From the cell containing the given text, extract its center point as (x, y) coordinate. 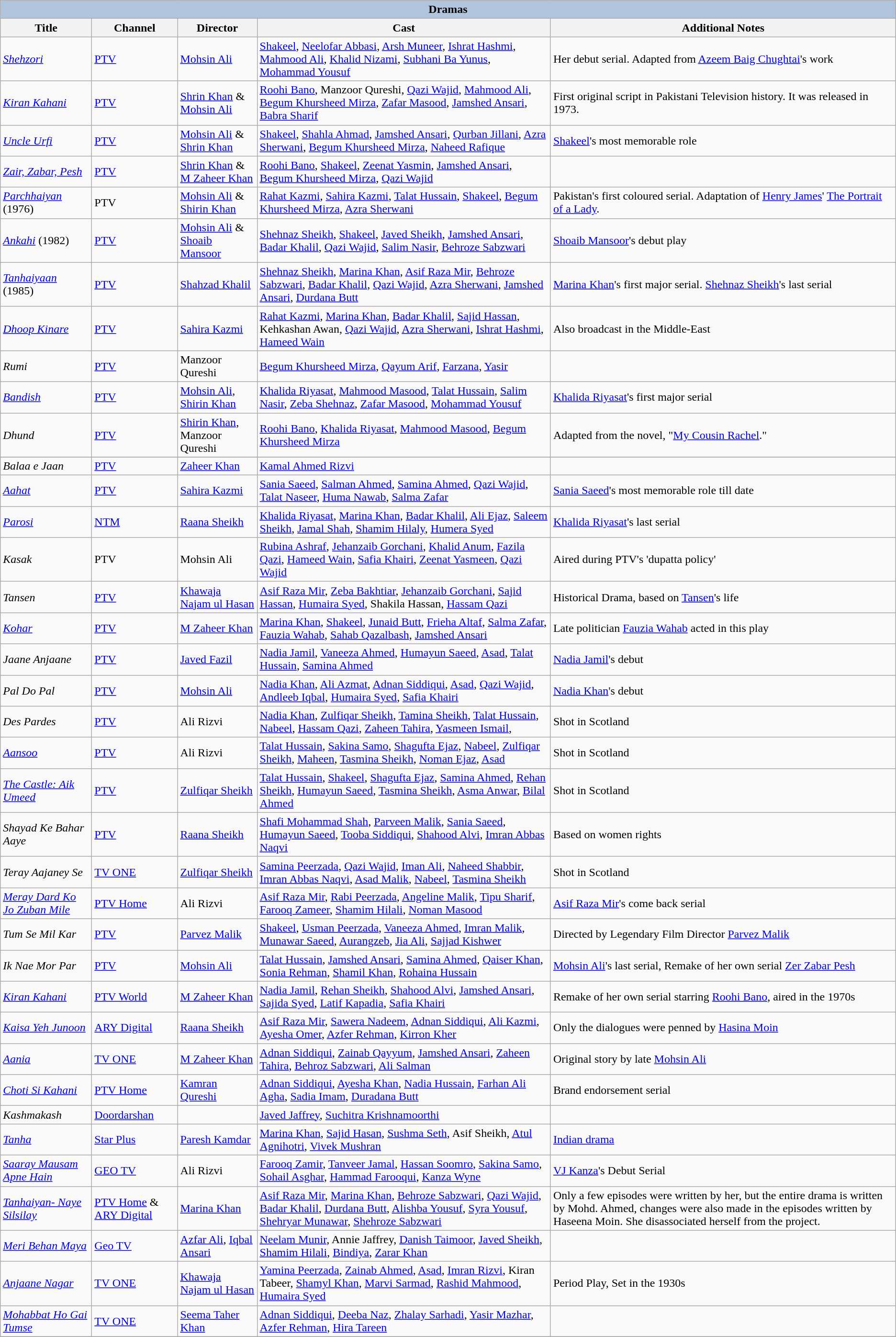
Shehnaz Sheikh, Shakeel, Javed Sheikh, Jamshed Ansari, Badar Khalil, Qazi Wajid, Salim Nasir, Behroze Sabzwari (404, 240)
Shehzori (46, 59)
First original script in Pakistani Television history. It was released in 1973. (723, 103)
Tum Se Mil Kar (46, 934)
Doordarshan (135, 1115)
Anjaane Nagar (46, 1283)
Brand endorsement serial (723, 1090)
Shrin Khan & Mohsin Ali (217, 103)
Shrin Khan & M Zaheer Khan (217, 171)
Kashmakash (46, 1115)
Her debut serial. Adapted from Azeem Baig Chughtai's work (723, 59)
Asif Raza Mir's come back serial (723, 903)
Nadia Khan, Ali Azmat, Adnan Siddiqui, Asad, Qazi Wajid, Andleeb Iqbal, Humaira Syed, Safia Khairi (404, 690)
Khalida Riyasat's last serial (723, 522)
Pal Do Pal (46, 690)
Marina Khan (217, 1208)
Shakeel, Usman Peerzada, Vaneeza Ahmed, Imran Malik, Munawar Saeed, Aurangzeb, Jia Ali, Sajjad Kishwer (404, 934)
Mohsin Ali's last serial, Remake of her own serial Zer Zabar Pesh (723, 965)
Shahzad Khalil (217, 284)
Asif Raza Mir, Zeba Bakhtiar, Jehanzaib Gorchani, Sajid Hassan, Humaira Syed, Shakila Hassan, Hassam Qazi (404, 597)
Bandish (46, 397)
Zair, Zabar, Pesh (46, 171)
Seema Taher Khan (217, 1321)
Asif Raza Mir, Rabi Peerzada, Angeline Malik, Tipu Sharif, Farooq Zameer, Shamim Hilali, Noman Masood (404, 903)
Indian drama (723, 1139)
Shayad Ke Bahar Aaye (46, 834)
Pakistan's first coloured serial. Adaptation of Henry James' The Portrait of a Lady. (723, 203)
Channel (135, 28)
Star Plus (135, 1139)
Kamran Qureshi (217, 1090)
Asif Raza Mir, Sawera Nadeem, Adnan Siddiqui, Ali Kazmi, Ayesha Omer, Azfer Rehman, Kirron Kher (404, 1028)
Mohsin Ali & Shirin Khan (217, 203)
Des Pardes (46, 722)
Dhund (46, 435)
Adnan Siddiqui, Ayesha Khan, Nadia Hussain, Farhan Ali Agha, Sadia Imam, Duradana Butt (404, 1090)
Teray Aajaney Se (46, 872)
Paresh Kamdar (217, 1139)
Cast (404, 28)
ARY Digital (135, 1028)
Khalida Riyasat, Mahmood Masood, Talat Hussain, Salim Nasir, Zeba Shehnaz, Zafar Masood, Mohammad Yousuf (404, 397)
Director (217, 28)
Aansoo (46, 753)
Shehnaz Sheikh, Marina Khan, Asif Raza Mir, Behroze Sabzwari, Badar Khalil, Qazi Wajid, Azra Sherwani, Jamshed Ansari, Durdana Butt (404, 284)
Roohi Bano, Shakeel, Zeenat Yasmin, Jamshed Ansari, Begum Khursheed Mirza, Qazi Wajid (404, 171)
Saaray Mausam Apne Hain (46, 1171)
Nadia Khan's debut (723, 690)
Shakeel, Shahla Ahmad, Jamshed Ansari, Qurban Jillani, Azra Sherwani, Begum Khursheed Mirza, Naheed Rafique (404, 141)
Rahat Kazmi, Marina Khan, Badar Khalil, Sajid Hassan, Kehkashan Awan, Qazi Wajid, Azra Sherwani, Ishrat Hashmi, Hameed Wain (404, 328)
Additional Notes (723, 28)
Shakeel, Neelofar Abbasi, Arsh Muneer, Ishrat Hashmi, Mahmood Ali, Khalid Nizami, Subhani Ba Yunus, Mohammad Yousuf (404, 59)
Mohsin Ali & Shrin Khan (217, 141)
Remake of her own serial starring Roohi Bano, aired in the 1970s (723, 997)
Adapted from the novel, "My Cousin Rachel." (723, 435)
Historical Drama, based on Tansen's life (723, 597)
Sania Saeed's most memorable role till date (723, 491)
Shakeel's most memorable role (723, 141)
Marina Khan, Sajid Hasan, Sushma Seth, Asif Sheikh, Atul Agnihotri, Vivek Mushran (404, 1139)
Shirin Khan, Manzoor Qureshi (217, 435)
Javed Fazil (217, 660)
Azfar Ali, Iqbal Ansari (217, 1246)
Tansen (46, 597)
Parvez Malik (217, 934)
Kaisa Yeh Junoon (46, 1028)
Dhoop Kinare (46, 328)
Talat Hussain, Sakina Samo, Shagufta Ejaz, Nabeel, Zulfiqar Sheikh, Maheen, Tasmina Sheikh, Noman Ejaz, Asad (404, 753)
NTM (135, 522)
Aahat (46, 491)
Marina Khan's first major serial. Shehnaz Sheikh's last serial (723, 284)
Talat Hussain, Shakeel, Shagufta Ejaz, Samina Ahmed, Rehan Sheikh, Humayun Saeed, Tasmina Sheikh, Asma Anwar, Bilal Ahmed (404, 790)
Balaa e Jaan (46, 466)
Roohi Bano, Manzoor Qureshi, Qazi Wajid, Mahmood Ali, Begum Khursheed Mirza, Zafar Masood, Jamshed Ansari, Babra Sharif (404, 103)
Uncle Urfi (46, 141)
Samina Peerzada, Qazi Wajid, Iman Ali, Naheed Shabbir, Imran Abbas Naqvi, Asad Malik, Nabeel, Tasmina Sheikh (404, 872)
Adnan Siddiqui, Deeba Naz, Zhalay Sarhadi, Yasir Mazhar, Azfer Rehman, Hira Tareen (404, 1321)
Tanha (46, 1139)
Begum Khursheed Mirza, Qayum Arif, Farzana, Yasir (404, 366)
Rumi (46, 366)
Title (46, 28)
Only the dialogues were penned by Hasina Moin (723, 1028)
Rahat Kazmi, Sahira Kazmi, Talat Hussain, Shakeel, Begum Khursheed Mirza, Azra Sherwani (404, 203)
Khalida Riyasat, Marina Khan, Badar Khalil, Ali Ejaz, Saleem Sheikh, Jamal Shah, Shamim Hilaly, Humera Syed (404, 522)
PTV World (135, 997)
Zaheer Khan (217, 466)
Jaane Anjaane (46, 660)
Parchhaiyan (1976) (46, 203)
Parosi (46, 522)
The Castle: Aik Umeed (46, 790)
PTV Home & ARY Digital (135, 1208)
Roohi Bano, Khalida Riyasat, Mahmood Masood, Begum Khursheed Mirza (404, 435)
Choti Si Kahani (46, 1090)
GEO TV (135, 1171)
Aania (46, 1059)
Adnan Siddiqui, Zainab Qayyum, Jamshed Ansari, Zaheen Tahira, Behroz Sabzwari, Ali Salman (404, 1059)
VJ Kanza's Debut Serial (723, 1171)
Javed Jaffrey, Suchitra Krishnamoorthi (404, 1115)
Shafi Mohammad Shah, Parveen Malik, Sania Saeed, Humayun Saeed, Tooba Siddiqui, Shahood Alvi, Imran Abbas Naqvi (404, 834)
Kohar (46, 628)
Tanhaiyan- Naye Silsilay (46, 1208)
Meri Behan Maya (46, 1246)
Talat Hussain, Jamshed Ansari, Samina Ahmed, Qaiser Khan, Sonia Rehman, Shamil Khan, Rohaina Hussain (404, 965)
Nadia Khan, Zulfiqar Sheikh, Tamina Sheikh, Talat Hussain, Nabeel, Hassam Qazi, Zaheen Tahira, Yasmeen Ismail, (404, 722)
Neelam Munir, Annie Jaffrey, Danish Taimoor, Javed Sheikh, Shamim Hilali, Bindiya, Zarar Khan (404, 1246)
Sania Saeed, Salman Ahmed, Samina Ahmed, Qazi Wajid, Talat Naseer, Huma Nawab, Salma Zafar (404, 491)
Aired during PTV's 'dupatta policy' (723, 560)
Directed by Legendary Film Director Parvez Malik (723, 934)
Kamal Ahmed Rizvi (404, 466)
Also broadcast in the Middle-East (723, 328)
Tanhaiyaan (1985) (46, 284)
Original story by late Mohsin Ali (723, 1059)
Dramas (448, 10)
Rubina Ashraf, Jehanzaib Gorchani, Khalid Anum, Fazila Qazi, Hameed Wain, Safia Khairi, Zeenat Yasmeen, Qazi Wajid (404, 560)
Mohabbat Ho Gai Tumse (46, 1321)
Nadia Jamil's debut (723, 660)
Nadia Jamil, Vaneeza Ahmed, Humayun Saeed, Asad, Talat Hussain, Samina Ahmed (404, 660)
Kasak (46, 560)
Mohsin Ali & Shoaib Mansoor (217, 240)
Yamina Peerzada, Zainab Ahmed, Asad, Imran Rizvi, Kiran Tabeer, Shamyl Khan, Marvi Sarmad, Rashid Mahmood, Humaira Syed (404, 1283)
Nadia Jamil, Rehan Sheikh, Shahood Alvi, Jamshed Ansari, Sajida Syed, Latif Kapadia, Safia Khairi (404, 997)
Farooq Zamir, Tanveer Jamal, Hassan Soomro, Sakina Samo, Sohail Asghar, Hammad Farooqui, Kanza Wyne (404, 1171)
Khalida Riyasat's first major serial (723, 397)
Shoaib Mansoor's debut play (723, 240)
Mohsin Ali, Shirin Khan (217, 397)
Marina Khan, Shakeel, Junaid Butt, Frieha Altaf, Salma Zafar, Fauzia Wahab, Sahab Qazalbash, Jamshed Ansari (404, 628)
Late politician Fauzia Wahab acted in this play (723, 628)
Based on women rights (723, 834)
Meray Dard Ko Jo Zuban Mile (46, 903)
Ik Nae Mor Par (46, 965)
Geo TV (135, 1246)
Manzoor Qureshi (217, 366)
Ankahi (1982) (46, 240)
Period Play, Set in the 1930s (723, 1283)
